Pinpoint the cell where the given text exists, returning its (X, Y) midpoint coordinate. 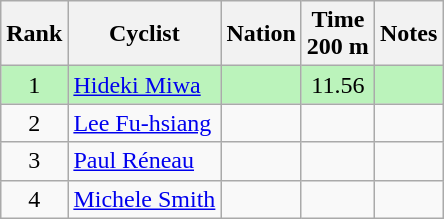
Time200 m (338, 34)
4 (34, 199)
Notes (408, 34)
2 (34, 123)
Michele Smith (144, 199)
Paul Réneau (144, 161)
3 (34, 161)
Lee Fu-hsiang (144, 123)
1 (34, 85)
Rank (34, 34)
Nation (261, 34)
11.56 (338, 85)
Hideki Miwa (144, 85)
Cyclist (144, 34)
